Pinpoint the cell where the given text exists, returning its [x, y] midpoint coordinate. 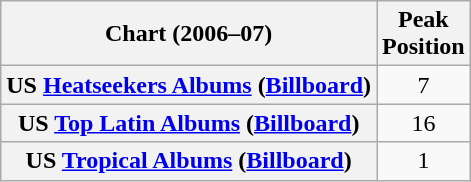
US Top Latin Albums (Billboard) [189, 123]
1 [423, 161]
7 [423, 85]
16 [423, 123]
US Tropical Albums (Billboard) [189, 161]
US Heatseekers Albums (Billboard) [189, 85]
Chart (2006–07) [189, 34]
Peak Position [423, 34]
